Return the (X, Y) coordinate for the center point of the cell that contains the specified text.  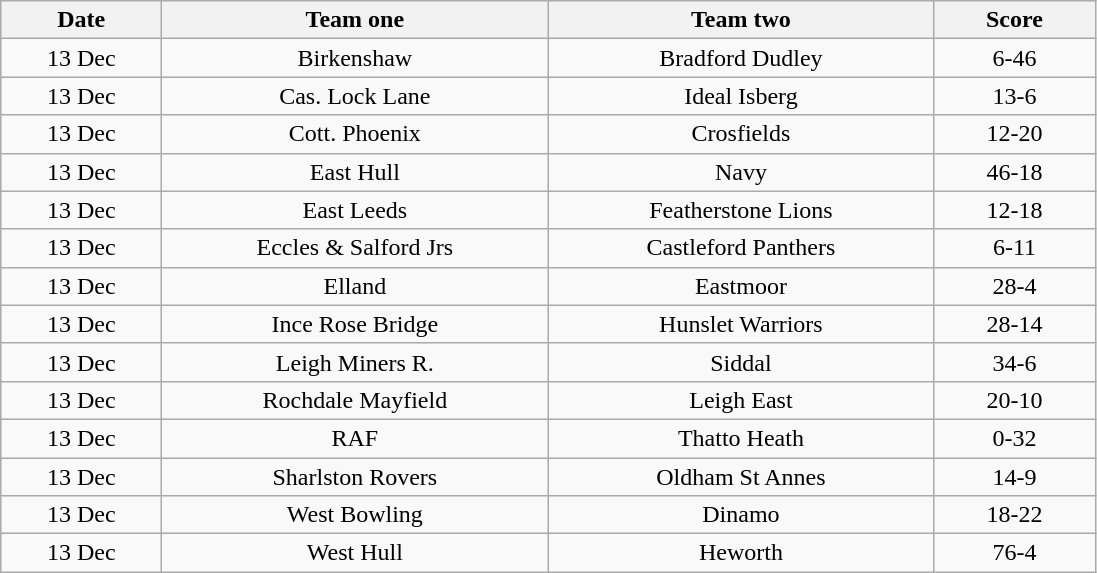
Ince Rose Bridge (355, 324)
Eccles & Salford Jrs (355, 248)
Leigh Miners R. (355, 362)
Eastmoor (741, 286)
Heworth (741, 553)
12-20 (1014, 134)
34-6 (1014, 362)
Score (1014, 20)
Dinamo (741, 515)
76-4 (1014, 553)
Bradford Dudley (741, 58)
RAF (355, 438)
18-22 (1014, 515)
Castleford Panthers (741, 248)
46-18 (1014, 172)
14-9 (1014, 477)
Leigh East (741, 400)
Rochdale Mayfield (355, 400)
Oldham St Annes (741, 477)
Cott. Phoenix (355, 134)
Sharlston Rovers (355, 477)
28-4 (1014, 286)
West Hull (355, 553)
Ideal Isberg (741, 96)
6-46 (1014, 58)
28-14 (1014, 324)
6-11 (1014, 248)
Thatto Heath (741, 438)
Featherstone Lions (741, 210)
12-18 (1014, 210)
Navy (741, 172)
Elland (355, 286)
West Bowling (355, 515)
20-10 (1014, 400)
13-6 (1014, 96)
Team one (355, 20)
Cas. Lock Lane (355, 96)
Hunslet Warriors (741, 324)
Date (82, 20)
East Leeds (355, 210)
East Hull (355, 172)
Team two (741, 20)
0-32 (1014, 438)
Crosfields (741, 134)
Siddal (741, 362)
Birkenshaw (355, 58)
